From the cell containing the given text, extract its center point as [x, y] coordinate. 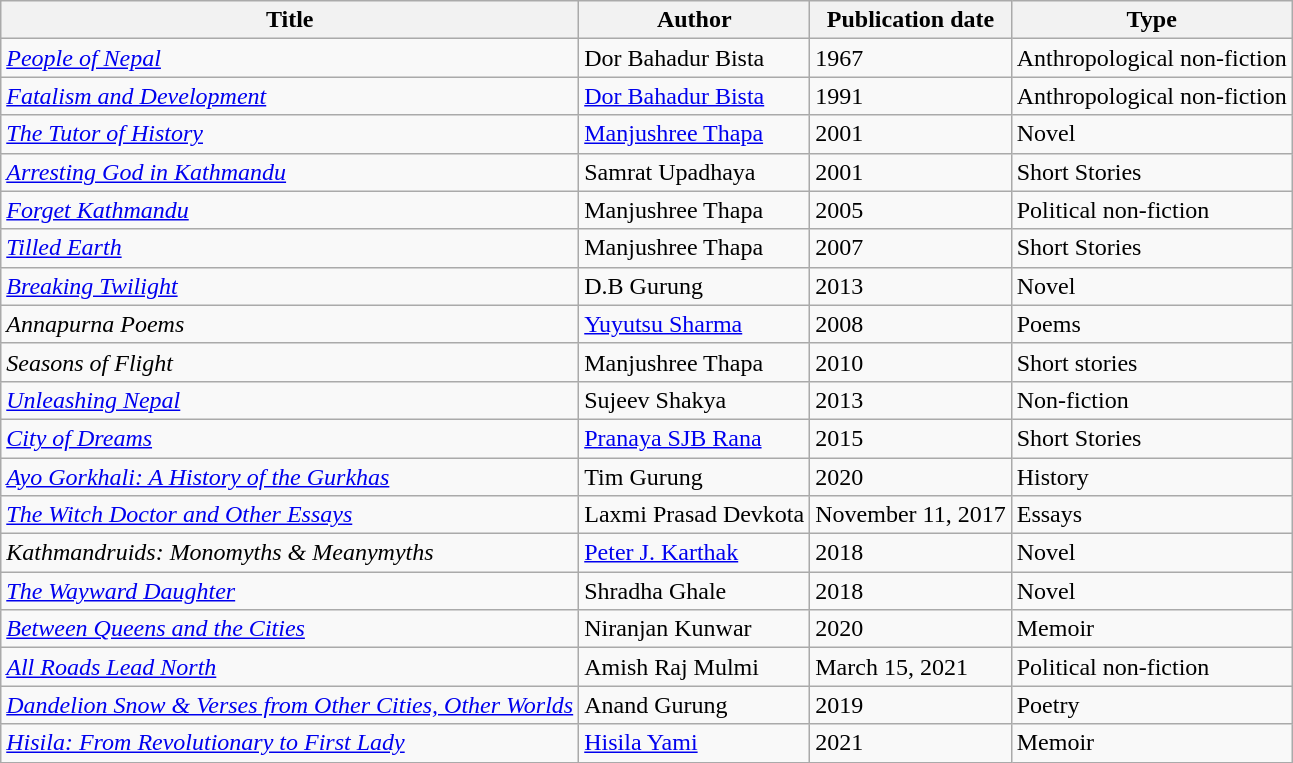
Unleashing Nepal [290, 400]
Hisila: From Revolutionary to First Lady [290, 743]
Seasons of Flight [290, 362]
Dandelion Snow & Verses from Other Cities, Other Worlds [290, 705]
Breaking Twilight [290, 286]
2008 [910, 324]
The Wayward Daughter [290, 591]
Samrat Upadhaya [694, 172]
Forget Kathmandu [290, 210]
Yuyutsu Sharma [694, 324]
Tilled Earth [290, 248]
Type [1152, 20]
Arresting God in Kathmandu [290, 172]
Title [290, 20]
The Witch Doctor and Other Essays [290, 515]
Peter J. Karthak [694, 553]
Niranjan Kunwar [694, 629]
History [1152, 477]
2021 [910, 743]
Ayo Gorkhali: A History of the Gurkhas [290, 477]
All Roads Lead North [290, 667]
Poetry [1152, 705]
Non-fiction [1152, 400]
Kathmandruids: Monomyths & Meanymyths [290, 553]
Publication date [910, 20]
2007 [910, 248]
Sujeev Shakya [694, 400]
Shradha Ghale [694, 591]
Amish Raj Mulmi [694, 667]
2005 [910, 210]
Hisila Yami [694, 743]
Anand Gurung [694, 705]
Tim Gurung [694, 477]
Poems [1152, 324]
Short stories [1152, 362]
2015 [910, 438]
Annapurna Poems [290, 324]
People of Nepal [290, 58]
March 15, 2021 [910, 667]
D.B Gurung [694, 286]
1991 [910, 96]
Essays [1152, 515]
November 11, 2017 [910, 515]
Pranaya SJB Rana [694, 438]
City of Dreams [290, 438]
Between Queens and the Cities [290, 629]
2010 [910, 362]
2019 [910, 705]
Fatalism and Development [290, 96]
Laxmi Prasad Devkota [694, 515]
The Tutor of History [290, 134]
1967 [910, 58]
Author [694, 20]
